Pinpoint the cell where the given text exists, returning its (X, Y) midpoint coordinate. 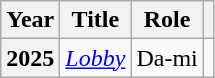
Title (96, 20)
Lobby (96, 58)
Year (30, 20)
Role (167, 20)
Da-mi (167, 58)
2025 (30, 58)
